Pinpoint the cell where the given text exists, returning its [X, Y] midpoint coordinate. 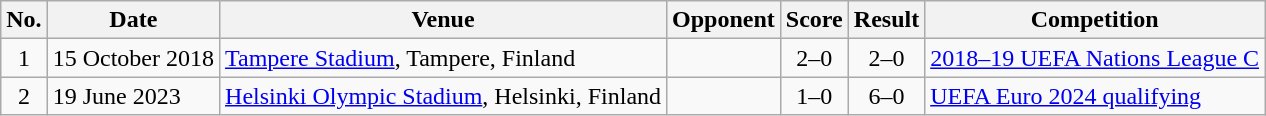
Date [133, 20]
Opponent [724, 20]
Venue [444, 20]
Competition [1095, 20]
No. [24, 20]
Score [814, 20]
Tampere Stadium, Tampere, Finland [444, 58]
19 June 2023 [133, 96]
2018–19 UEFA Nations League C [1095, 58]
1 [24, 58]
1–0 [814, 96]
15 October 2018 [133, 58]
Helsinki Olympic Stadium, Helsinki, Finland [444, 96]
2 [24, 96]
Result [886, 20]
6–0 [886, 96]
UEFA Euro 2024 qualifying [1095, 96]
